Pinpoint the cell where the given text exists, returning its (x, y) midpoint coordinate. 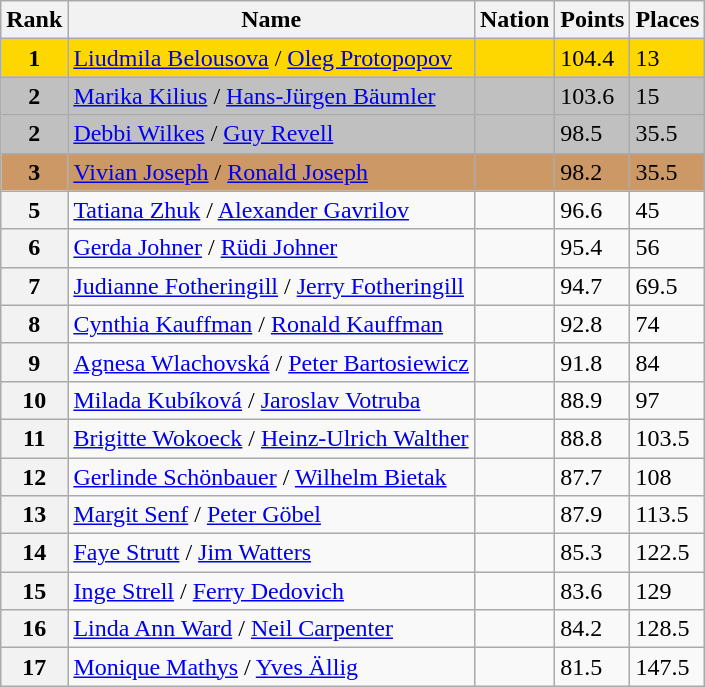
84 (668, 362)
84.2 (592, 629)
Places (668, 20)
98.5 (592, 134)
96.6 (592, 210)
81.5 (592, 667)
104.4 (592, 58)
5 (34, 210)
12 (34, 477)
87.9 (592, 515)
85.3 (592, 553)
98.2 (592, 172)
Monique Mathys / Yves Ällig (272, 667)
108 (668, 477)
1 (34, 58)
Margit Senf / Peter Göbel (272, 515)
69.5 (668, 286)
3 (34, 172)
11 (34, 438)
Liudmila Belousova / Oleg Protopopov (272, 58)
122.5 (668, 553)
7 (34, 286)
Vivian Joseph / Ronald Joseph (272, 172)
103.5 (668, 438)
Marika Kilius / Hans-Jürgen Bäumler (272, 96)
91.8 (592, 362)
6 (34, 248)
Brigitte Wokoeck / Heinz-Ulrich Walther (272, 438)
87.7 (592, 477)
Inge Strell / Ferry Dedovich (272, 591)
Milada Kubíková / Jaroslav Votruba (272, 400)
Nation (514, 20)
97 (668, 400)
88.9 (592, 400)
88.8 (592, 438)
128.5 (668, 629)
Points (592, 20)
9 (34, 362)
Cynthia Kauffman / Ronald Kauffman (272, 324)
83.6 (592, 591)
16 (34, 629)
113.5 (668, 515)
Faye Strutt / Jim Watters (272, 553)
103.6 (592, 96)
45 (668, 210)
Judianne Fotheringill / Jerry Fotheringill (272, 286)
129 (668, 591)
Name (272, 20)
Linda Ann Ward / Neil Carpenter (272, 629)
10 (34, 400)
Gerda Johner / Rüdi Johner (272, 248)
94.7 (592, 286)
Agnesa Wlachovská / Peter Bartosiewicz (272, 362)
17 (34, 667)
14 (34, 553)
92.8 (592, 324)
Gerlinde Schönbauer / Wilhelm Bietak (272, 477)
Debbi Wilkes / Guy Revell (272, 134)
95.4 (592, 248)
8 (34, 324)
74 (668, 324)
147.5 (668, 667)
56 (668, 248)
Rank (34, 20)
Tatiana Zhuk / Alexander Gavrilov (272, 210)
